Find where the given text appears and provide that cell's center as [X, Y] coordinate. 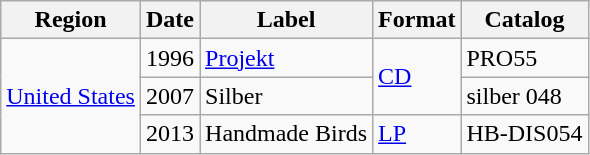
CD [417, 77]
2007 [170, 96]
Projekt [286, 58]
PRO55 [524, 58]
Format [417, 20]
Label [286, 20]
HB-DIS054 [524, 134]
1996 [170, 58]
Handmade Birds [286, 134]
Catalog [524, 20]
Silber [286, 96]
Date [170, 20]
silber 048 [524, 96]
United States [71, 96]
LP [417, 134]
Region [71, 20]
2013 [170, 134]
